Detect which cell encompasses the target text, then output its (X, Y) center coordinate. 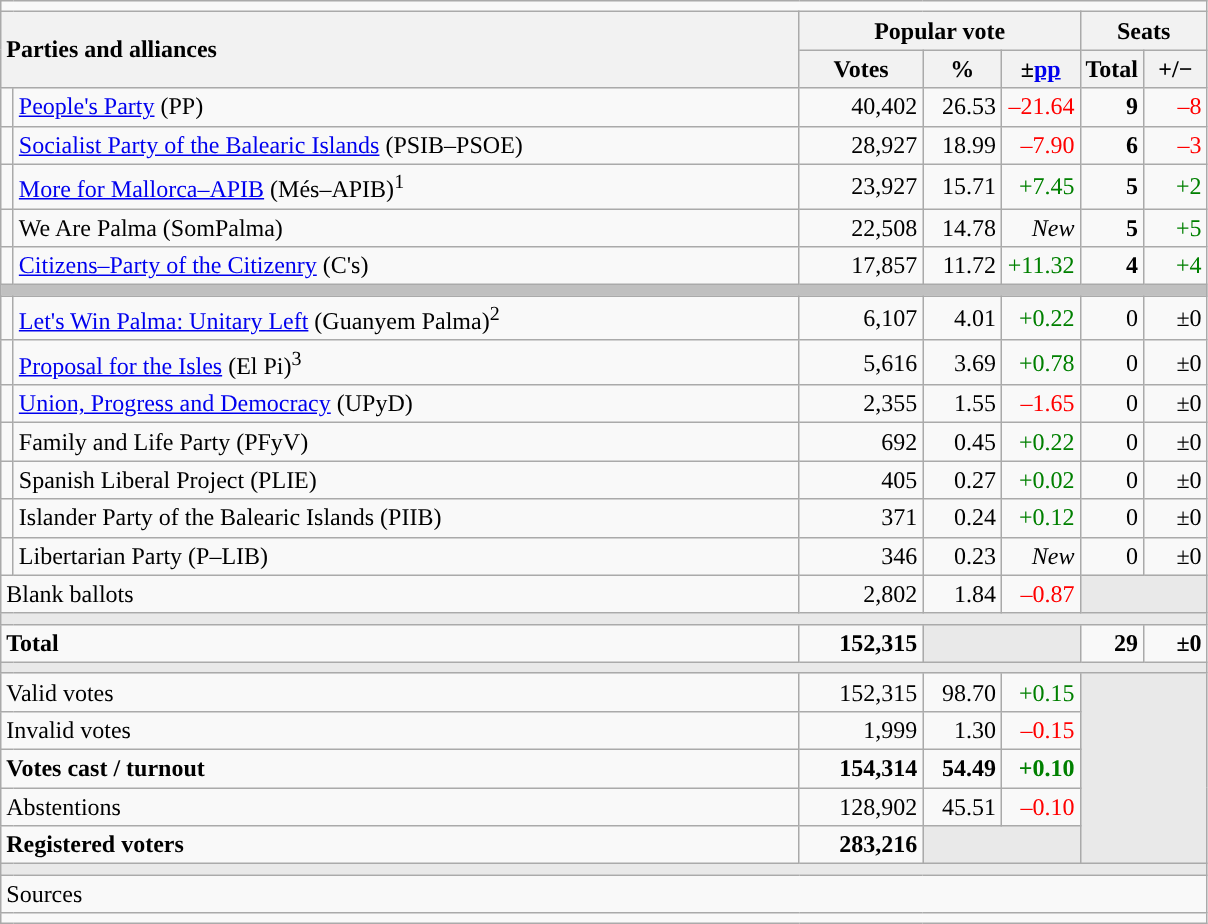
Blank ballots (400, 594)
% (962, 69)
Let's Win Palma: Unitary Left (Guanyem Palma)2 (406, 318)
–21.64 (1040, 107)
Valid votes (400, 692)
+7.45 (1040, 186)
Sources (604, 894)
+0.12 (1040, 518)
1.30 (962, 731)
–1.65 (1040, 404)
+0.15 (1040, 692)
5,616 (861, 362)
Invalid votes (400, 731)
405 (861, 480)
26.53 (962, 107)
692 (861, 442)
We Are Palma (SomPalma) (406, 228)
18.99 (962, 145)
0.23 (962, 556)
23,927 (861, 186)
40,402 (861, 107)
+11.32 (1040, 266)
11.72 (962, 266)
+4 (1176, 266)
1.84 (962, 594)
22,508 (861, 228)
3.69 (962, 362)
Socialist Party of the Balearic Islands (PSIB–PSOE) (406, 145)
9 (1112, 107)
People's Party (PP) (406, 107)
371 (861, 518)
4.01 (962, 318)
–3 (1176, 145)
Parties and alliances (400, 50)
45.51 (962, 807)
+5 (1176, 228)
14.78 (962, 228)
–8 (1176, 107)
Proposal for the Isles (El Pi)3 (406, 362)
Seats (1144, 31)
Abstentions (400, 807)
+0.78 (1040, 362)
2,802 (861, 594)
Votes cast / turnout (400, 769)
–0.10 (1040, 807)
4 (1112, 266)
17,857 (861, 266)
6 (1112, 145)
Libertarian Party (P–LIB) (406, 556)
–0.15 (1040, 731)
54.49 (962, 769)
+0.10 (1040, 769)
Spanish Liberal Project (PLIE) (406, 480)
Union, Progress and Democracy (UPyD) (406, 404)
Family and Life Party (PFyV) (406, 442)
346 (861, 556)
2,355 (861, 404)
154,314 (861, 769)
+/− (1176, 69)
0.45 (962, 442)
128,902 (861, 807)
1.55 (962, 404)
More for Mallorca–APIB (Més–APIB)1 (406, 186)
+0.02 (1040, 480)
0.24 (962, 518)
Votes (861, 69)
Islander Party of the Balearic Islands (PIIB) (406, 518)
Popular vote (940, 31)
28,927 (861, 145)
29 (1112, 643)
6,107 (861, 318)
+2 (1176, 186)
Citizens–Party of the Citizenry (C's) (406, 266)
15.71 (962, 186)
98.70 (962, 692)
1,999 (861, 731)
0.27 (962, 480)
283,216 (861, 845)
±pp (1040, 69)
–0.87 (1040, 594)
Registered voters (400, 845)
–7.90 (1040, 145)
